Detect which cell encompasses the target text, then output its (x, y) center coordinate. 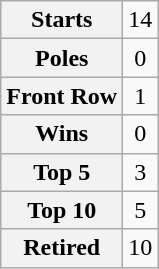
Top 10 (62, 210)
Front Row (62, 96)
Poles (62, 58)
Top 5 (62, 172)
3 (140, 172)
Retired (62, 248)
1 (140, 96)
5 (140, 210)
Wins (62, 134)
10 (140, 248)
14 (140, 20)
Starts (62, 20)
